Scan for the cell matching the given text and deliver its [X, Y] coordinate at center. 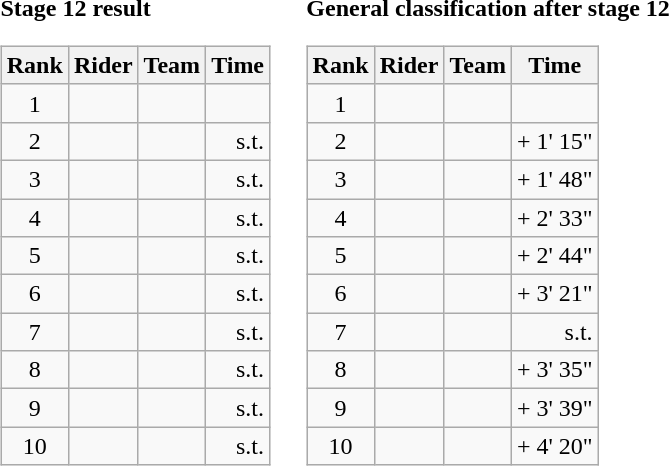
+ 2' 33" [554, 217]
+ 3' 21" [554, 294]
+ 2' 44" [554, 256]
+ 1' 48" [554, 179]
+ 1' 15" [554, 141]
+ 3' 39" [554, 408]
+ 3' 35" [554, 370]
+ 4' 20" [554, 446]
